Scan for the cell matching the given text and deliver its [x, y] coordinate at center. 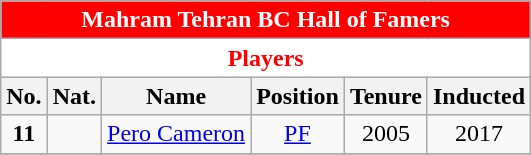
Pero Cameron [176, 134]
2005 [386, 134]
Mahram Tehran BC Hall of Famers [266, 20]
Tenure [386, 96]
Inducted [478, 96]
2017 [478, 134]
Players [266, 58]
No. [24, 96]
11 [24, 134]
Name [176, 96]
PF [298, 134]
Position [298, 96]
Nat. [74, 96]
